Detect which cell encompasses the target text, then output its (x, y) center coordinate. 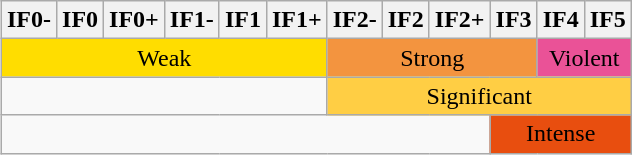
IF0 (80, 20)
IF0+ (134, 20)
IF1 (242, 20)
Violent (584, 58)
IF3 (514, 20)
IF4 (560, 20)
IF1+ (296, 20)
IF2 (406, 20)
Intense (560, 134)
Strong (432, 58)
IF1- (192, 20)
IF0- (28, 20)
Weak (164, 58)
IF2+ (460, 20)
Significant (479, 96)
IF2- (354, 20)
IF5 (608, 20)
